Return (X, Y) of the center of cell containing provided text 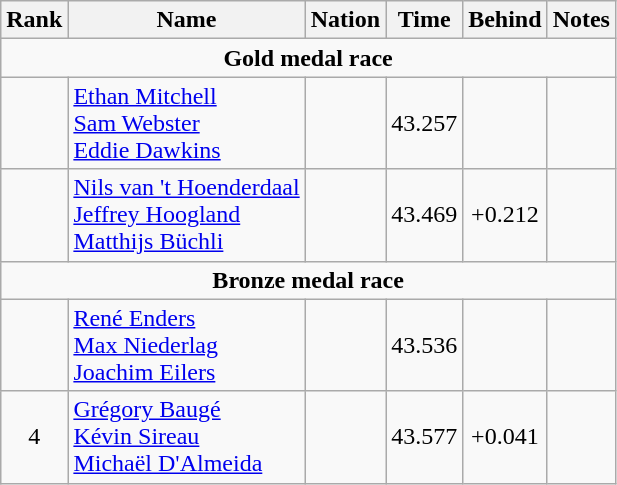
43.577 (424, 437)
Nils van 't HoenderdaalJeffrey HooglandMatthijs Büchli (186, 215)
Grégory BaugéKévin SireauMichaël D'Almeida (186, 437)
Bronze medal race (308, 280)
43.469 (424, 215)
43.536 (424, 345)
Rank (34, 20)
Time (424, 20)
Gold medal race (308, 58)
+0.041 (505, 437)
René EndersMax NiederlagJoachim Eilers (186, 345)
43.257 (424, 123)
Behind (505, 20)
Name (186, 20)
4 (34, 437)
Notes (581, 20)
Ethan MitchellSam WebsterEddie Dawkins (186, 123)
Nation (345, 20)
+0.212 (505, 215)
